Extract the (X, Y) coordinate from the center of the cell holding the provided text.  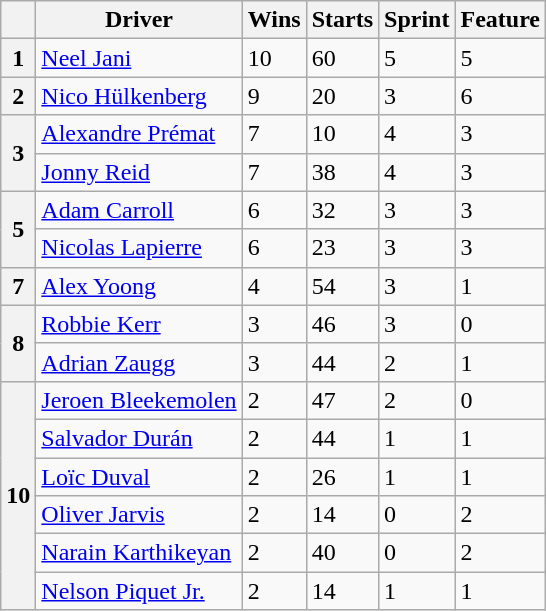
9 (274, 96)
20 (342, 96)
Jonny Reid (139, 172)
40 (342, 553)
Narain Karthikeyan (139, 553)
46 (342, 324)
38 (342, 172)
47 (342, 400)
Sprint (417, 20)
Adam Carroll (139, 210)
8 (18, 343)
23 (342, 248)
Nicolas Lapierre (139, 248)
60 (342, 58)
Wins (274, 20)
Adrian Zaugg (139, 362)
Jeroen Bleekemolen (139, 400)
Robbie Kerr (139, 324)
Nelson Piquet Jr. (139, 591)
Starts (342, 20)
Nico Hülkenberg (139, 96)
Neel Jani (139, 58)
Driver (139, 20)
Feature (500, 20)
Salvador Durán (139, 438)
32 (342, 210)
Loïc Duval (139, 477)
Alexandre Prémat (139, 134)
26 (342, 477)
54 (342, 286)
Oliver Jarvis (139, 515)
Alex Yoong (139, 286)
